Detect which cell encompasses the target text, then output its [X, Y] center coordinate. 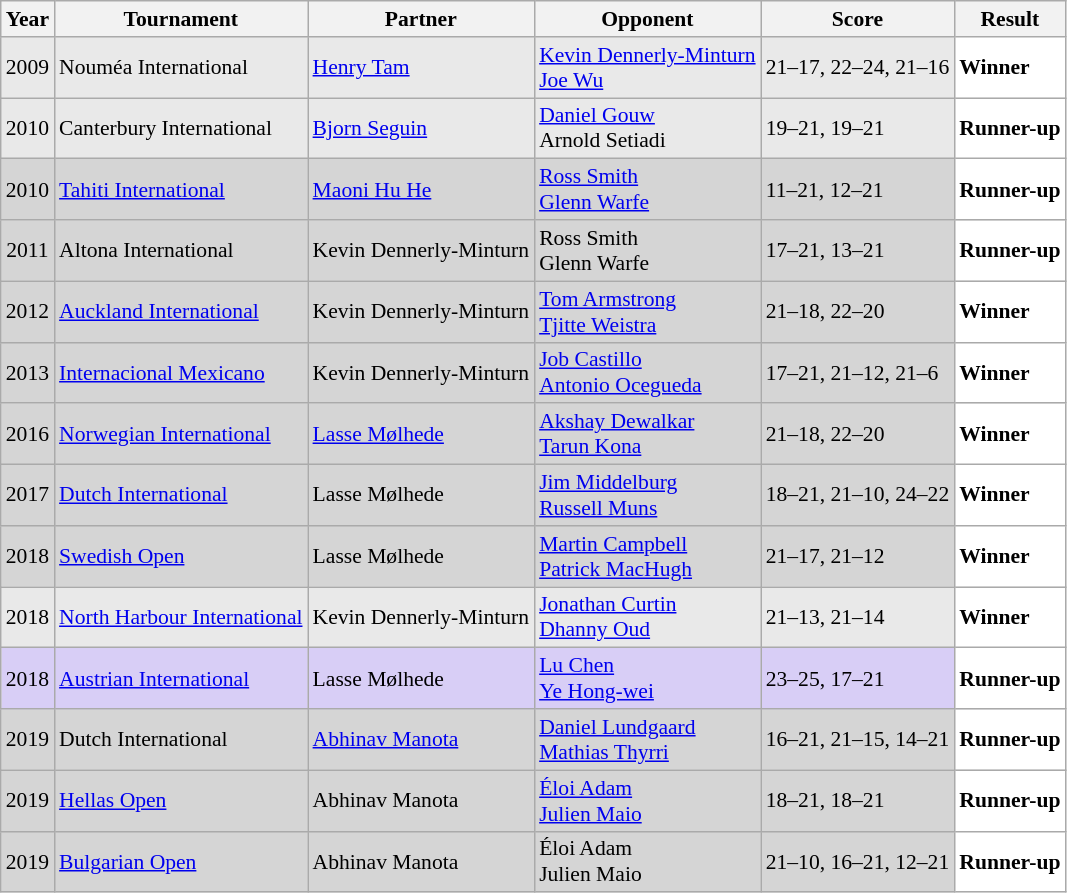
Tom Armstrong Tjitte Weistra [648, 312]
Austrian International [181, 678]
Nouméa International [181, 68]
Internacional Mexicano [181, 372]
Akshay Dewalkar Tarun Kona [648, 434]
Altona International [181, 250]
Jonathan Curtin Dhanny Oud [648, 618]
21–17, 21–12 [858, 556]
Score [858, 19]
Hellas Open [181, 800]
Bjorn Seguin [422, 128]
Partner [422, 19]
18–21, 21–10, 24–22 [858, 496]
19–21, 19–21 [858, 128]
Henry Tam [422, 68]
Norwegian International [181, 434]
Year [28, 19]
21–10, 16–21, 12–21 [858, 862]
Martin Campbell Patrick MacHugh [648, 556]
18–21, 18–21 [858, 800]
2011 [28, 250]
23–25, 17–21 [858, 678]
2017 [28, 496]
Kevin Dennerly-Minturn Joe Wu [648, 68]
Result [1010, 19]
Tahiti International [181, 190]
2012 [28, 312]
Job Castillo Antonio Ocegueda [648, 372]
Swedish Open [181, 556]
North Harbour International [181, 618]
11–21, 12–21 [858, 190]
16–21, 21–15, 14–21 [858, 740]
21–13, 21–14 [858, 618]
17–21, 21–12, 21–6 [858, 372]
2009 [28, 68]
21–17, 22–24, 21–16 [858, 68]
17–21, 13–21 [858, 250]
Canterbury International [181, 128]
Auckland International [181, 312]
Jim Middelburg Russell Muns [648, 496]
Lu Chen Ye Hong-wei [648, 678]
Daniel Gouw Arnold Setiadi [648, 128]
Daniel Lundgaard Mathias Thyrri [648, 740]
Opponent [648, 19]
Bulgarian Open [181, 862]
Maoni Hu He [422, 190]
Tournament [181, 19]
2013 [28, 372]
2016 [28, 434]
